Locate the cell with the specified text and output its (X, Y) center coordinate. 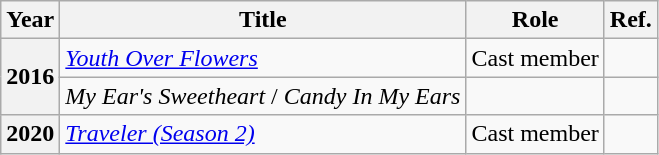
2016 (30, 77)
Role (535, 20)
Youth Over Flowers (263, 58)
2020 (30, 134)
My Ear's Sweetheart / Candy In My Ears (263, 96)
Title (263, 20)
Year (30, 20)
Traveler (Season 2) (263, 134)
Ref. (630, 20)
